For the text-containing cell, return its midpoint in (x, y) coordinate format. 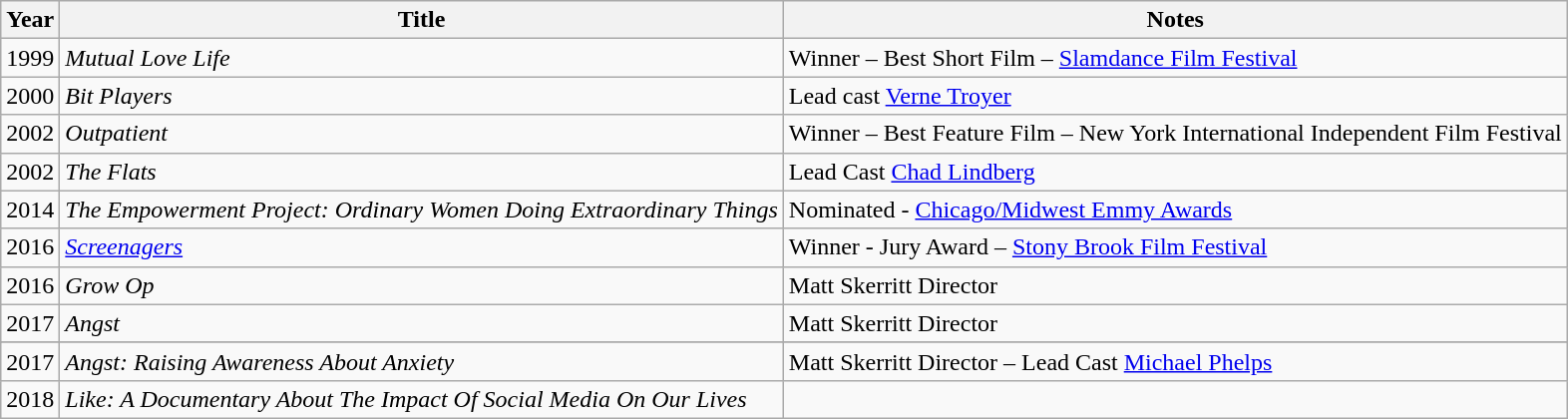
The Flats (421, 172)
2000 (30, 96)
Bit Players (421, 96)
Angst (421, 323)
Notes (1175, 20)
2014 (30, 209)
Angst: Raising Awareness About Anxiety (421, 361)
Lead cast Verne Troyer (1175, 96)
Year (30, 20)
Grow Op (421, 285)
2018 (30, 399)
Nominated - Chicago/Midwest Emmy Awards (1175, 209)
The Empowerment Project: Ordinary Women Doing Extraordinary Things (421, 209)
Like: A Documentary About The Impact Of Social Media On Our Lives (421, 399)
Matt Skerritt Director – Lead Cast Michael Phelps (1175, 361)
Winner – Best Feature Film – New York International Independent Film Festival (1175, 134)
Winner – Best Short Film – Slamdance Film Festival (1175, 58)
Screenagers (421, 247)
Lead Cast Chad Lindberg (1175, 172)
Mutual Love Life (421, 58)
Winner - Jury Award – Stony Brook Film Festival (1175, 247)
Title (421, 20)
Outpatient (421, 134)
1999 (30, 58)
